Return (x, y) of the center of cell containing provided text 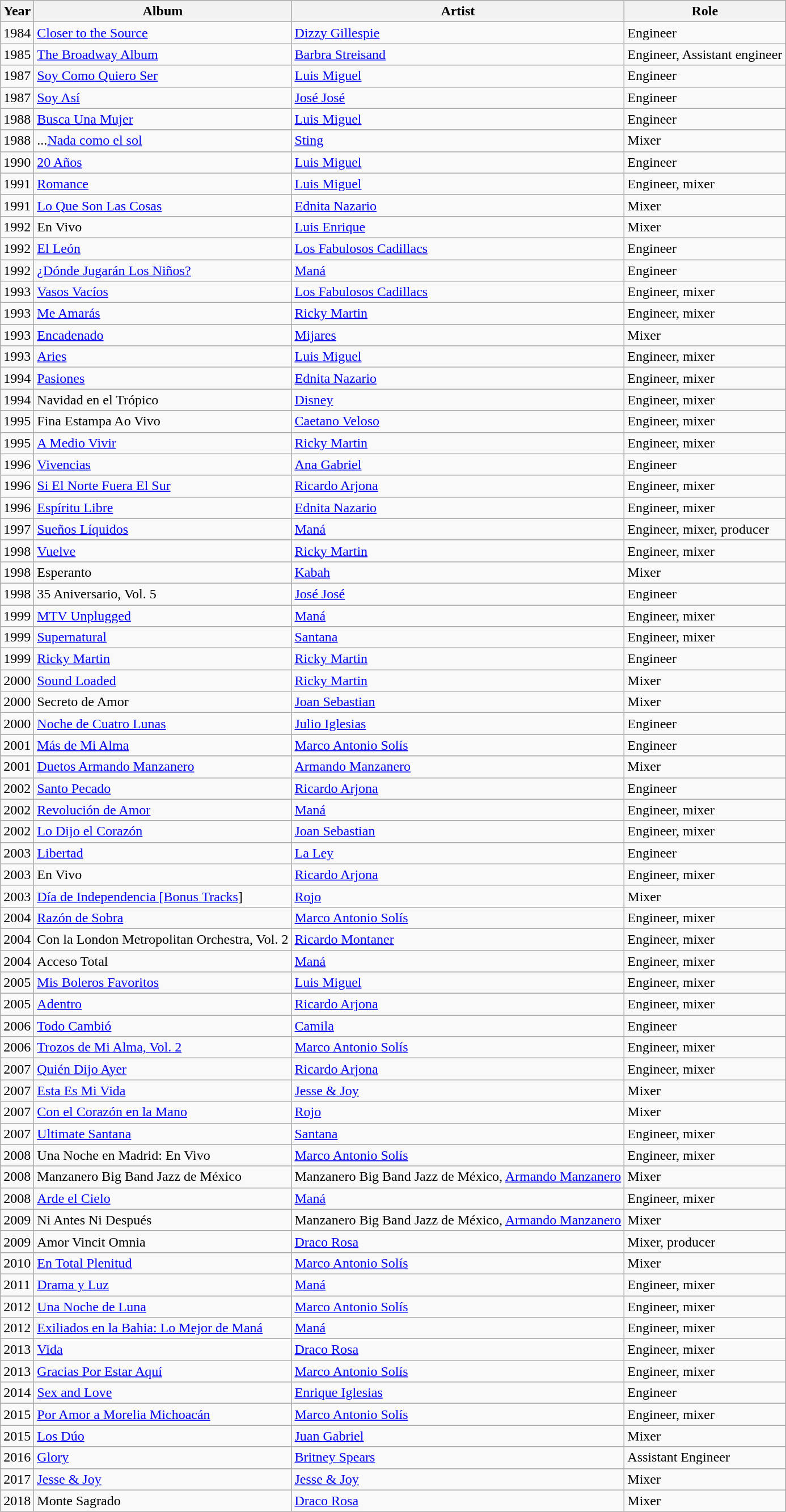
Gracias Por Estar Aquí (163, 1371)
Mijares (458, 335)
Todo Cambió (163, 1026)
Album (163, 11)
1990 (17, 162)
Dizzy Gillespie (458, 33)
Quién Dijo Ayer (163, 1069)
Me Amarás (163, 314)
Role (705, 11)
Soy Como Quiero Ser (163, 76)
A Medio Vivir (163, 443)
Barbra Streisand (458, 54)
20 Años (163, 162)
MTV Unplugged (163, 615)
Monte Sagrado (163, 1501)
Arde el Cielo (163, 1198)
Sueños Líquidos (163, 529)
Noche de Cuatro Lunas (163, 724)
Una Noche de Luna (163, 1306)
2018 (17, 1501)
Secreto de Amor (163, 702)
Vasos Vacíos (163, 292)
Artist (458, 11)
Year (17, 11)
Busca Una Mujer (163, 119)
Manzanero Big Band Jazz de México (163, 1177)
Juan Gabriel (458, 1436)
Revolución de Amor (163, 810)
Caetano Veloso (458, 421)
Amor Vincit Omnia (163, 1241)
Assistant Engineer (705, 1458)
2017 (17, 1479)
La Ley (458, 853)
Razón de Sobra (163, 918)
Si El Norte Fuera El Sur (163, 486)
Lo Dijo el Corazón (163, 831)
Vivencias (163, 464)
¿Dónde Jugarán Los Niños? (163, 271)
Pasiones (163, 378)
Esperanto (163, 572)
Aries (163, 357)
Sex and Love (163, 1393)
Closer to the Source (163, 33)
Ricardo Montaner (458, 939)
Glory (163, 1458)
1985 (17, 54)
Romance (163, 184)
2010 (17, 1263)
2011 (17, 1285)
Duetos Armando Manzanero (163, 767)
Armando Manzanero (458, 767)
...Nada como el sol (163, 141)
Acceso Total (163, 961)
Ana Gabriel (458, 464)
Navidad en el Trópico (163, 400)
2014 (17, 1393)
Engineer, Assistant engineer (705, 54)
En Total Plenitud (163, 1263)
Camila (458, 1026)
Exiliados en la Bahia: Lo Mejor de Maná (163, 1328)
Vuelve (163, 551)
Adentro (163, 1004)
Britney Spears (458, 1458)
Vida (163, 1350)
1984 (17, 33)
Enrique Iglesias (458, 1393)
Espíritu Libre (163, 508)
Trozos de Mi Alma, Vol. 2 (163, 1048)
Mis Boleros Favoritos (163, 983)
Con la London Metropolitan Orchestra, Vol. 2 (163, 939)
Sound Loaded (163, 681)
Ultimate Santana (163, 1134)
Disney (458, 400)
Engineer, mixer, producer (705, 529)
Soy Así (163, 98)
Los Dúo (163, 1436)
Día de Independencia [Bonus Tracks] (163, 896)
Julio Iglesias (458, 724)
The Broadway Album (163, 54)
Libertad (163, 853)
Drama y Luz (163, 1285)
Sting (458, 141)
2016 (17, 1458)
Supernatural (163, 637)
El León (163, 248)
Por Amor a Morelia Michoacán (163, 1414)
Santo Pecado (163, 788)
Más de Mi Alma (163, 745)
Lo Que Son Las Cosas (163, 205)
Encadenado (163, 335)
Con el Corazón en la Mano (163, 1112)
Una Noche en Madrid: En Vivo (163, 1155)
Luis Enrique (458, 227)
Kabah (458, 572)
35 Aniversario, Vol. 5 (163, 594)
Fina Estampa Ao Vivo (163, 421)
Ni Antes Ni Después (163, 1220)
Mixer, producer (705, 1241)
1997 (17, 529)
Esta Es Mi Vida (163, 1091)
